For the text-containing cell, return its midpoint in (x, y) coordinate format. 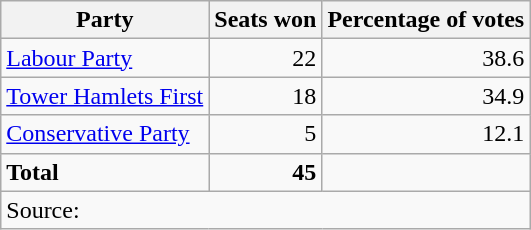
34.9 (426, 96)
Conservative Party (105, 134)
5 (266, 134)
18 (266, 96)
Total (105, 172)
Percentage of votes (426, 20)
Source: (266, 210)
Party (105, 20)
Seats won (266, 20)
22 (266, 58)
12.1 (426, 134)
Tower Hamlets First (105, 96)
38.6 (426, 58)
45 (266, 172)
Labour Party (105, 58)
